Find where the given text appears and provide that cell's center as (X, Y) coordinate. 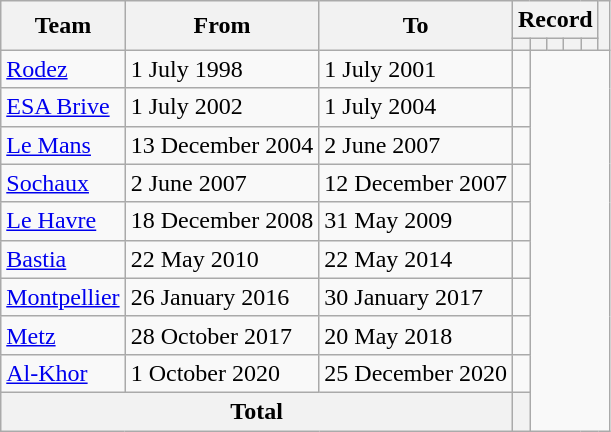
From (222, 26)
Bastia (63, 259)
18 December 2008 (222, 221)
1 July 2001 (416, 69)
25 December 2020 (416, 373)
To (416, 26)
31 May 2009 (416, 221)
Total (257, 411)
Record (555, 20)
28 October 2017 (222, 335)
Le Mans (63, 145)
1 July 2002 (222, 107)
Rodez (63, 69)
ESA Brive (63, 107)
Le Havre (63, 221)
1 July 2004 (416, 107)
22 May 2010 (222, 259)
26 January 2016 (222, 297)
22 May 2014 (416, 259)
30 January 2017 (416, 297)
Sochaux (63, 183)
20 May 2018 (416, 335)
Team (63, 26)
1 July 1998 (222, 69)
Al-Khor (63, 373)
Montpellier (63, 297)
13 December 2004 (222, 145)
Metz (63, 335)
1 October 2020 (222, 373)
12 December 2007 (416, 183)
